Identify which cell holds the provided text, then report its [x, y] central coordinate. 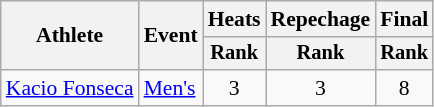
Men's [171, 88]
Heats [234, 19]
Final [404, 19]
Kacio Fonseca [70, 88]
Athlete [70, 36]
8 [404, 88]
Event [171, 36]
Repechage [321, 19]
